Pinpoint the cell where the given text exists, returning its [x, y] midpoint coordinate. 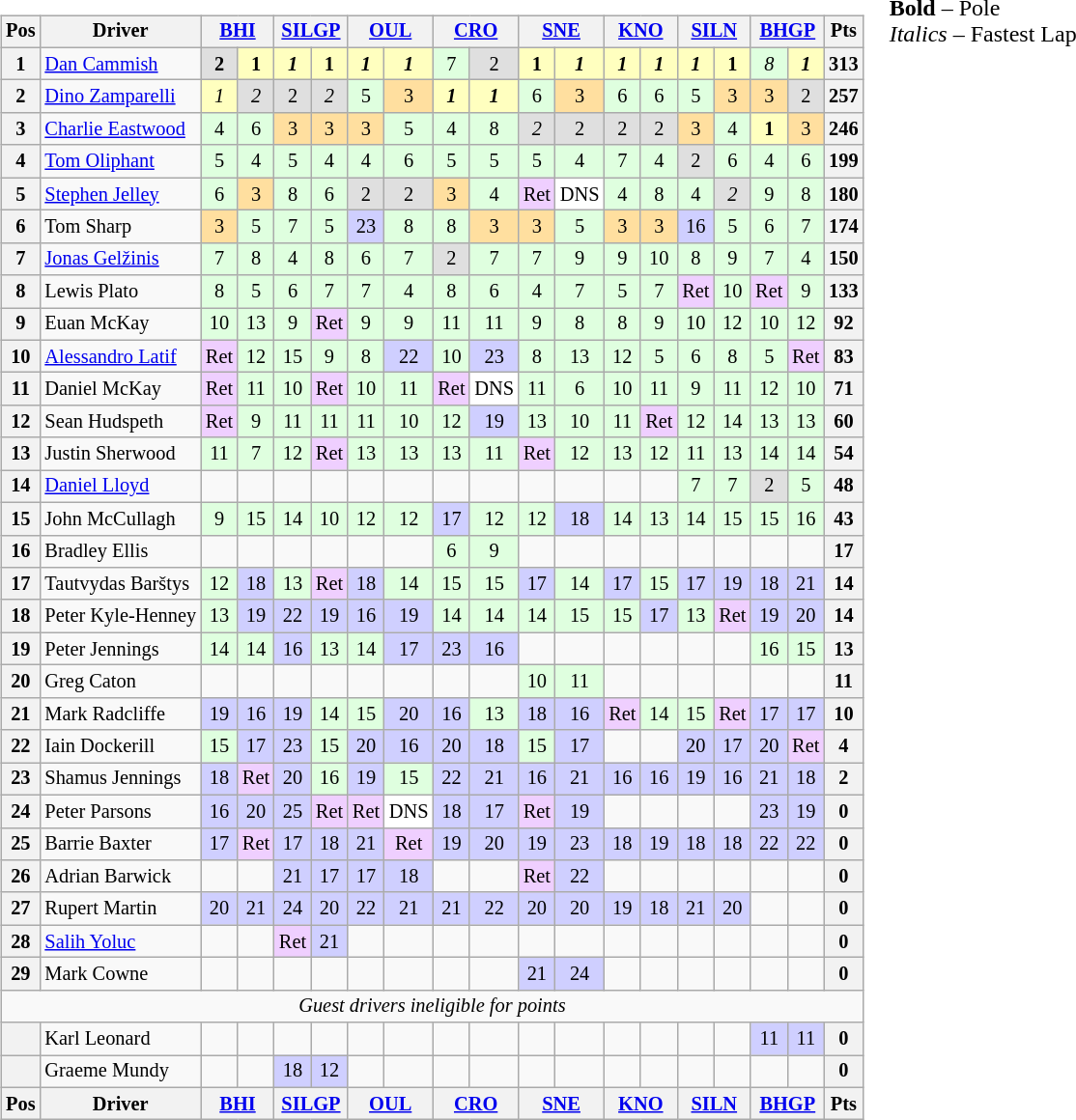
Peter Kyle-Henney [120, 616]
Jonas Gelžinis [120, 259]
71 [843, 389]
Adrian Barwick [120, 877]
27 [20, 909]
246 [843, 129]
92 [843, 324]
Karl Leonard [120, 1039]
Shamus Jennings [120, 779]
Iain Dockerill [120, 746]
Guest drivers ineligible for points [432, 1006]
Charlie Eastwood [120, 129]
29 [20, 974]
199 [843, 161]
43 [843, 518]
Lewis Plato [120, 292]
Graeme Mundy [120, 1072]
28 [20, 941]
26 [20, 877]
Greg Caton [120, 682]
48 [843, 487]
Rupert Martin [120, 909]
180 [843, 194]
Justin Sherwood [120, 454]
Daniel Lloyd [120, 487]
Daniel McKay [120, 389]
Tom Sharp [120, 227]
Alessandro Latif [120, 356]
257 [843, 97]
Peter Jennings [120, 649]
Dino Zamparelli [120, 97]
60 [843, 422]
174 [843, 227]
Bradley Ellis [120, 551]
Barrie Baxter [120, 844]
Tautvydas Barštys [120, 584]
313 [843, 64]
John McCullagh [120, 518]
Dan Cammish [120, 64]
Euan McKay [120, 324]
83 [843, 356]
Mark Cowne [120, 974]
Tom Oliphant [120, 161]
Stephen Jelley [120, 194]
150 [843, 259]
Sean Hudspeth [120, 422]
Peter Parsons [120, 811]
Salih Yoluc [120, 941]
133 [843, 292]
Mark Radcliffe [120, 714]
54 [843, 454]
